For the text-containing cell, return its midpoint in (x, y) coordinate format. 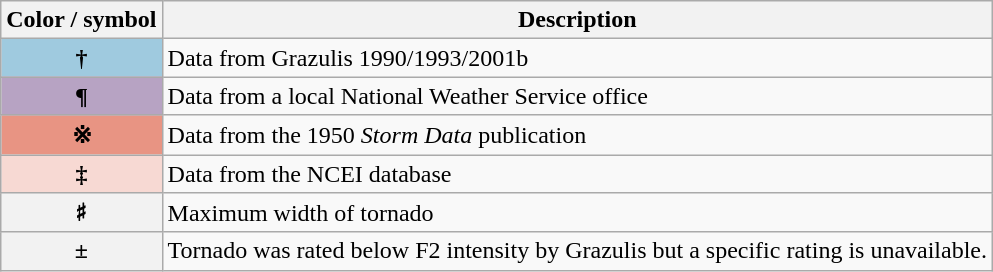
※ (82, 135)
‡ (82, 173)
¶ (82, 96)
Data from the NCEI database (578, 173)
Description (578, 20)
Data from Grazulis 1990/1993/2001b (578, 58)
Color / symbol (82, 20)
Data from a local National Weather Service office (578, 96)
♯ (82, 213)
Maximum width of tornado (578, 213)
± (82, 251)
† (82, 58)
Data from the 1950 Storm Data publication (578, 135)
Tornado was rated below F2 intensity by Grazulis but a specific rating is unavailable. (578, 251)
